Extract the [X, Y] coordinate from the center of the cell holding the provided text.  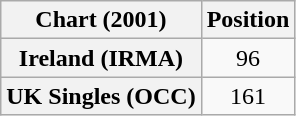
Position [248, 20]
161 [248, 96]
96 [248, 58]
Ireland (IRMA) [101, 58]
UK Singles (OCC) [101, 96]
Chart (2001) [101, 20]
